Locate the cell with the specified text and output its (x, y) center coordinate. 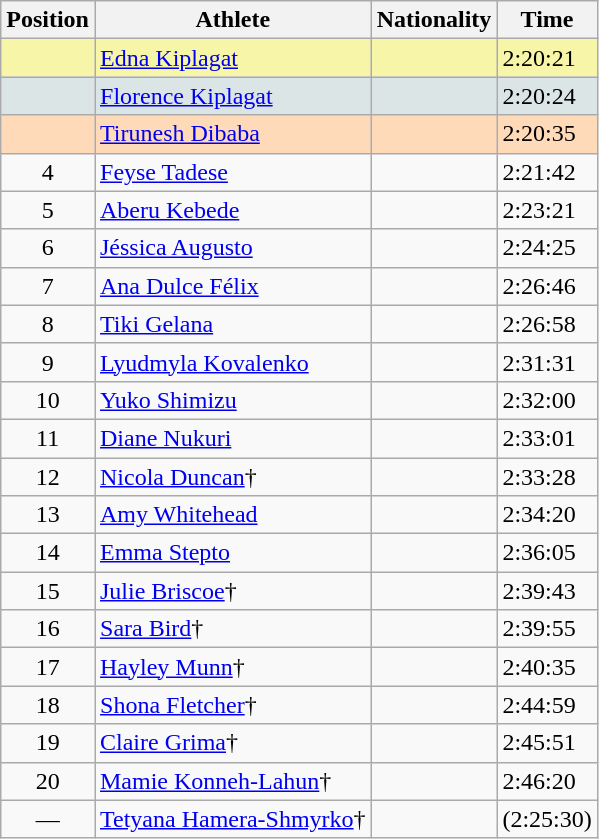
6 (48, 248)
2:31:31 (547, 362)
Feyse Tadese (232, 172)
Ana Dulce Félix (232, 286)
2:40:35 (547, 667)
15 (48, 591)
Yuko Shimizu (232, 400)
Tiki Gelana (232, 324)
Aberu Kebede (232, 210)
Edna Kiplagat (232, 58)
Position (48, 20)
2:20:21 (547, 58)
(2:25:30) (547, 819)
Julie Briscoe† (232, 591)
Florence Kiplagat (232, 96)
11 (48, 438)
2:24:25 (547, 248)
16 (48, 629)
2:39:55 (547, 629)
Amy Whitehead (232, 515)
Mamie Konneh-Lahun† (232, 781)
Jéssica Augusto (232, 248)
2:39:43 (547, 591)
19 (48, 743)
10 (48, 400)
2:44:59 (547, 705)
— (48, 819)
2:26:46 (547, 286)
2:33:28 (547, 477)
Tetyana Hamera-Shmyrko† (232, 819)
Time (547, 20)
2:46:20 (547, 781)
13 (48, 515)
Nationality (434, 20)
2:36:05 (547, 553)
12 (48, 477)
2:20:24 (547, 96)
17 (48, 667)
Athlete (232, 20)
Lyudmyla Kovalenko (232, 362)
4 (48, 172)
2:23:21 (547, 210)
Emma Stepto (232, 553)
18 (48, 705)
Claire Grima† (232, 743)
9 (48, 362)
5 (48, 210)
2:26:58 (547, 324)
20 (48, 781)
Sara Bird† (232, 629)
Nicola Duncan† (232, 477)
7 (48, 286)
Tirunesh Dibaba (232, 134)
2:34:20 (547, 515)
8 (48, 324)
2:32:00 (547, 400)
Hayley Munn† (232, 667)
2:33:01 (547, 438)
14 (48, 553)
2:20:35 (547, 134)
2:45:51 (547, 743)
2:21:42 (547, 172)
Diane Nukuri (232, 438)
Shona Fletcher† (232, 705)
